Capture the cell that displays the provided text and extract its (x, y) central coordinate. 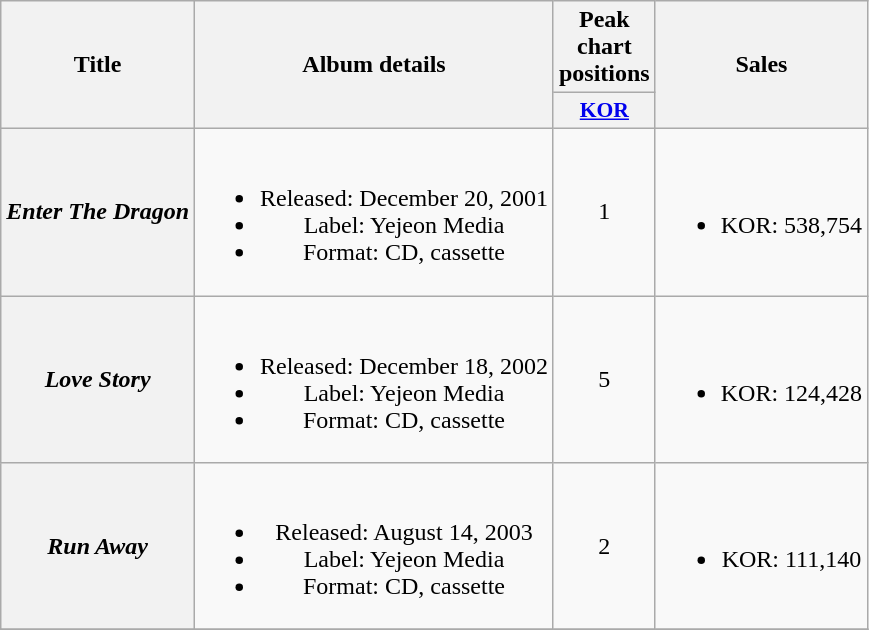
Peak chart positions (604, 47)
KOR: 111,140 (761, 546)
5 (604, 380)
Released: December 18, 2002Label: Yejeon MediaFormat: CD, cassette (374, 380)
Album details (374, 65)
2 (604, 546)
KOR: 124,428 (761, 380)
Released: December 20, 2001Label: Yejeon MediaFormat: CD, cassette (374, 212)
Released: August 14, 2003Label: Yejeon MediaFormat: CD, cassette (374, 546)
1 (604, 212)
KOR (604, 111)
Title (98, 65)
Sales (761, 65)
Love Story (98, 380)
KOR: 538,754 (761, 212)
Enter The Dragon (98, 212)
Run Away (98, 546)
